From the cell containing the given text, extract its center point as (X, Y) coordinate. 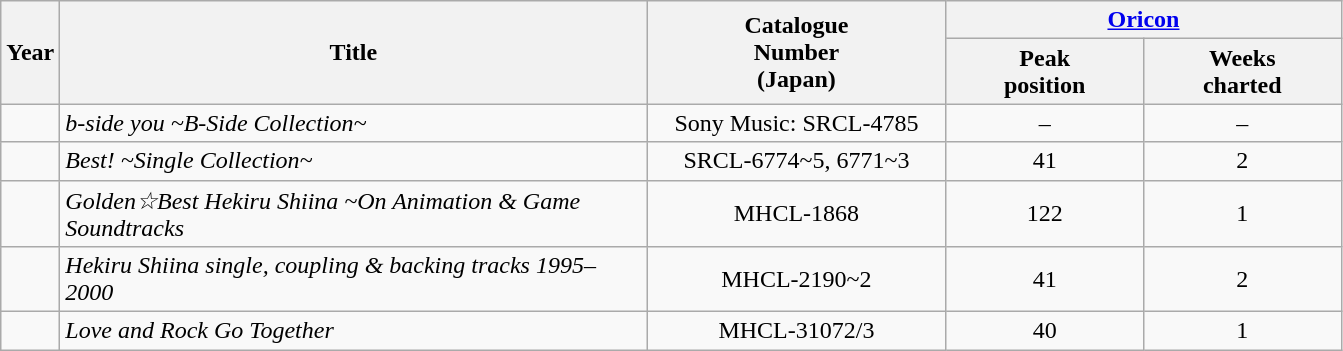
Oricon (1144, 20)
Catalogue Number (Japan) (796, 52)
Weeks charted (1242, 72)
Hekiru Shiina single, coupling & backing tracks 1995–2000 (354, 280)
Best! ~Single Collection~ (354, 161)
122 (1045, 214)
Love and Rock Go Together (354, 331)
40 (1045, 331)
SRCL-6774~5, 6771~3 (796, 161)
MHCL-1868 (796, 214)
Golden☆Best Hekiru Shiina ~On Animation & Game Soundtracks (354, 214)
b-side you ~B-Side Collection~ (354, 123)
MHCL-2190~2 (796, 280)
Peakposition (1045, 72)
MHCL-31072/3 (796, 331)
Title (354, 52)
Sony Music: SRCL-4785 (796, 123)
Year (30, 52)
